Return [X, Y] of the center of cell containing provided text 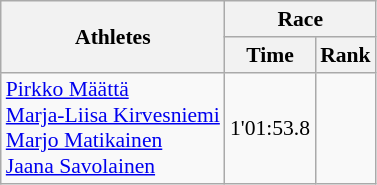
Athletes [113, 36]
Time [270, 55]
Pirkko MäättäMarja-Liisa KirvesniemiMarjo MatikainenJaana Savolainen [113, 128]
Race [300, 19]
1'01:53.8 [270, 128]
Rank [346, 55]
